Search for the cell housing the specified text and yield its (x, y) center coordinate. 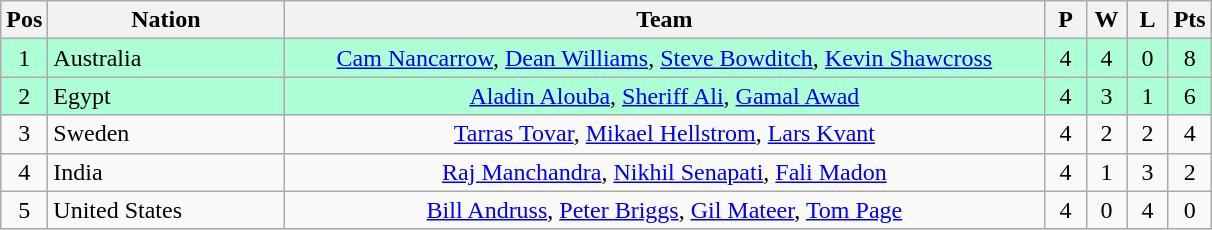
Bill Andruss, Peter Briggs, Gil Mateer, Tom Page (664, 210)
W (1106, 20)
Cam Nancarrow, Dean Williams, Steve Bowditch, Kevin Shawcross (664, 58)
Pos (24, 20)
6 (1190, 96)
Team (664, 20)
Pts (1190, 20)
Aladin Alouba, Sheriff Ali, Gamal Awad (664, 96)
Sweden (166, 134)
Raj Manchandra, Nikhil Senapati, Fali Madon (664, 172)
L (1148, 20)
5 (24, 210)
8 (1190, 58)
Australia (166, 58)
Nation (166, 20)
Tarras Tovar, Mikael Hellstrom, Lars Kvant (664, 134)
United States (166, 210)
India (166, 172)
P (1066, 20)
Egypt (166, 96)
